Scan for the cell matching the given text and deliver its (X, Y) coordinate at center. 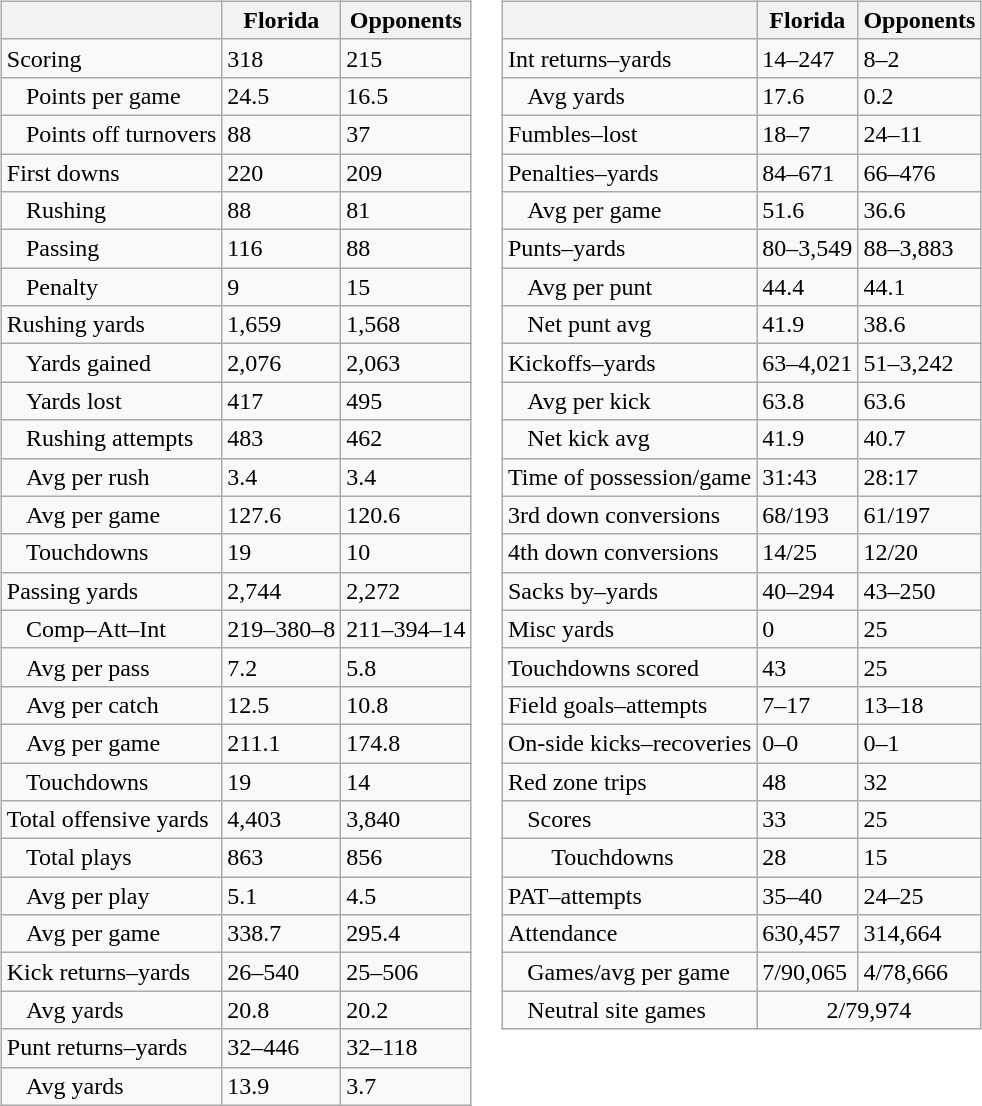
4.5 (406, 896)
35–40 (808, 896)
Comp–Att–Int (111, 629)
1,659 (282, 325)
462 (406, 439)
13.9 (282, 1086)
Passing (111, 249)
Neutral site games (629, 1010)
0 (808, 629)
2,063 (406, 363)
68/193 (808, 515)
63.6 (920, 401)
61/197 (920, 515)
Total plays (111, 858)
10 (406, 553)
215 (406, 58)
3rd down conversions (629, 515)
318 (282, 58)
1,568 (406, 325)
Penalties–yards (629, 173)
26–540 (282, 972)
0–1 (920, 743)
12.5 (282, 705)
211.1 (282, 743)
Avg per pass (111, 667)
40.7 (920, 439)
31:43 (808, 477)
219–380–8 (282, 629)
0–0 (808, 743)
120.6 (406, 515)
Kick returns–yards (111, 972)
37 (406, 134)
18–7 (808, 134)
2,744 (282, 591)
Games/avg per game (629, 972)
88–3,883 (920, 249)
Avg per rush (111, 477)
5.8 (406, 667)
10.8 (406, 705)
4th down conversions (629, 553)
Red zone trips (629, 781)
Punt returns–yards (111, 1048)
863 (282, 858)
Kickoffs–yards (629, 363)
116 (282, 249)
4/78,666 (920, 972)
Points per game (111, 96)
Avg per kick (629, 401)
Time of possession/game (629, 477)
Fumbles–lost (629, 134)
14/25 (808, 553)
314,664 (920, 934)
28:17 (920, 477)
7/90,065 (808, 972)
Attendance (629, 934)
24–25 (920, 896)
63.8 (808, 401)
38.6 (920, 325)
24.5 (282, 96)
2,076 (282, 363)
44.4 (808, 287)
40–294 (808, 591)
43 (808, 667)
5.1 (282, 896)
174.8 (406, 743)
211–394–14 (406, 629)
Yards lost (111, 401)
3.7 (406, 1086)
8–2 (920, 58)
Scores (629, 820)
Total offensive yards (111, 820)
4,403 (282, 820)
32–446 (282, 1048)
80–3,549 (808, 249)
Misc yards (629, 629)
25–506 (406, 972)
Rushing attempts (111, 439)
16.5 (406, 96)
Passing yards (111, 591)
Field goals–attempts (629, 705)
51–3,242 (920, 363)
36.6 (920, 211)
Rushing yards (111, 325)
7.2 (282, 667)
495 (406, 401)
Avg per punt (629, 287)
3,840 (406, 820)
Int returns–yards (629, 58)
33 (808, 820)
483 (282, 439)
14 (406, 781)
630,457 (808, 934)
Sacks by–yards (629, 591)
14–247 (808, 58)
84–671 (808, 173)
Net punt avg (629, 325)
Yards gained (111, 363)
66–476 (920, 173)
17.6 (808, 96)
2/79,974 (869, 1010)
32–118 (406, 1048)
63–4,021 (808, 363)
20.2 (406, 1010)
7–17 (808, 705)
9 (282, 287)
44.1 (920, 287)
Rushing (111, 211)
417 (282, 401)
Penalty (111, 287)
12/20 (920, 553)
856 (406, 858)
2,272 (406, 591)
20.8 (282, 1010)
0.2 (920, 96)
32 (920, 781)
81 (406, 211)
On-side kicks–recoveries (629, 743)
220 (282, 173)
127.6 (282, 515)
Punts–yards (629, 249)
Avg per play (111, 896)
338.7 (282, 934)
51.6 (808, 211)
Scoring (111, 58)
295.4 (406, 934)
PAT–attempts (629, 896)
Avg per catch (111, 705)
48 (808, 781)
28 (808, 858)
Touchdowns scored (629, 667)
First downs (111, 173)
209 (406, 173)
Net kick avg (629, 439)
13–18 (920, 705)
43–250 (920, 591)
Points off turnovers (111, 134)
24–11 (920, 134)
